Output the (X, Y) coordinate of the center of the cell containing the given text.  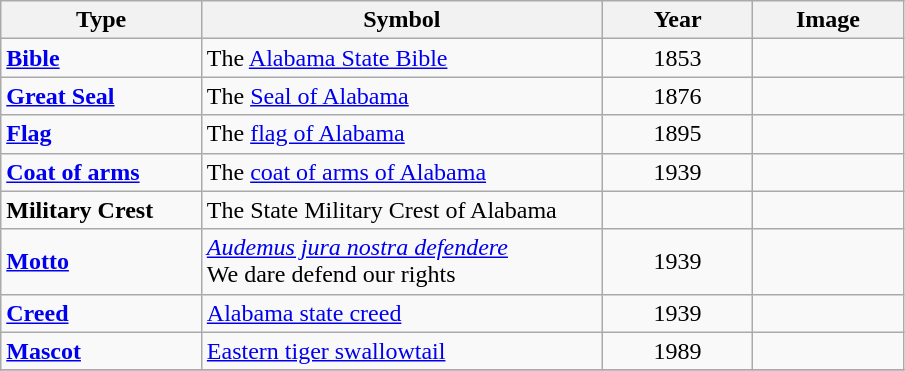
Coat of arms (102, 172)
Image (828, 20)
Symbol (402, 20)
Bible (102, 58)
Great Seal (102, 96)
1876 (677, 96)
1989 (677, 351)
Flag (102, 134)
Motto (102, 262)
Alabama state creed (402, 313)
1895 (677, 134)
The Alabama State Bible (402, 58)
The coat of arms of Alabama (402, 172)
Creed (102, 313)
The flag of Alabama (402, 134)
Mascot (102, 351)
Type (102, 20)
The Seal of Alabama (402, 96)
1853 (677, 58)
Eastern tiger swallowtail (402, 351)
Year (677, 20)
The State Military Crest of Alabama (402, 210)
Military Crest (102, 210)
Audemus jura nostra defendereWe dare defend our rights (402, 262)
